Determine the [x, y] coordinate at the center of the cell enclosing the given text.  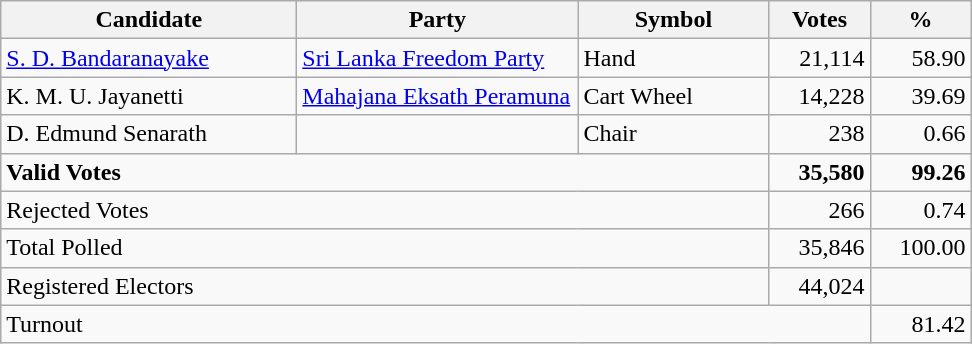
Total Polled [385, 248]
0.74 [920, 210]
S. D. Bandaranayake [149, 58]
0.66 [920, 134]
14,228 [820, 96]
Valid Votes [385, 172]
58.90 [920, 58]
Rejected Votes [385, 210]
81.42 [920, 324]
% [920, 20]
Candidate [149, 20]
D. Edmund Senarath [149, 134]
Chair [674, 134]
Mahajana Eksath Peramuna [438, 96]
Cart Wheel [674, 96]
266 [820, 210]
K. M. U. Jayanetti [149, 96]
44,024 [820, 286]
Sri Lanka Freedom Party [438, 58]
Hand [674, 58]
35,846 [820, 248]
Votes [820, 20]
100.00 [920, 248]
Symbol [674, 20]
Registered Electors [385, 286]
35,580 [820, 172]
39.69 [920, 96]
238 [820, 134]
21,114 [820, 58]
99.26 [920, 172]
Party [438, 20]
Turnout [436, 324]
